Capture the cell that displays the provided text and extract its (X, Y) central coordinate. 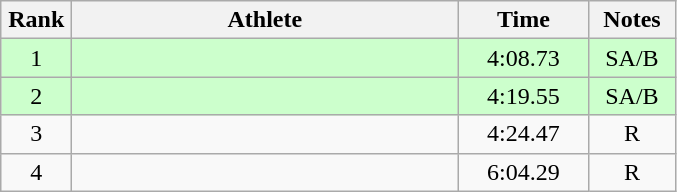
4:19.55 (524, 96)
Athlete (265, 20)
1 (36, 58)
Notes (632, 20)
Rank (36, 20)
2 (36, 96)
4:24.47 (524, 134)
4 (36, 172)
6:04.29 (524, 172)
4:08.73 (524, 58)
Time (524, 20)
3 (36, 134)
